Find where the given text appears and provide that cell's center as (X, Y) coordinate. 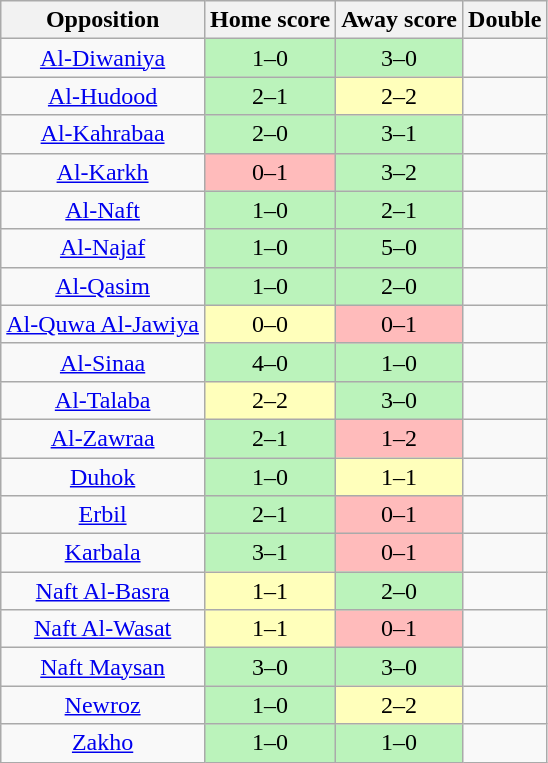
Home score (270, 20)
Al-Zawraa (103, 438)
Naft Al-Basra (103, 591)
3–2 (400, 172)
Zakho (103, 743)
5–0 (400, 248)
Al-Sinaa (103, 362)
Al-Naft (103, 210)
Naft Al-Wasat (103, 629)
Naft Maysan (103, 667)
Double (505, 20)
Al-Quwa Al-Jawiya (103, 324)
0–0 (270, 324)
Al-Hudood (103, 96)
Away score (400, 20)
Erbil (103, 515)
Opposition (103, 20)
4–0 (270, 362)
Al-Talaba (103, 400)
Al-Kahrabaa (103, 134)
Al-Qasim (103, 286)
Al-Karkh (103, 172)
Karbala (103, 553)
1–2 (400, 438)
Newroz (103, 705)
Al-Diwaniya (103, 58)
Duhok (103, 477)
Al-Najaf (103, 248)
